Determine the [X, Y] coordinate at the center of the cell enclosing the given text.  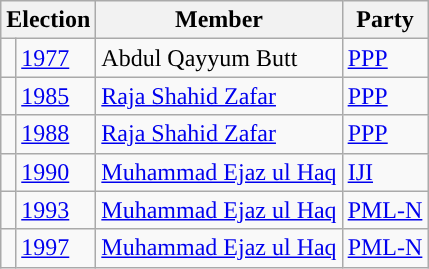
Member [219, 20]
1990 [56, 172]
Election [48, 20]
Abdul Qayyum Butt [219, 58]
Party [385, 20]
1985 [56, 96]
1988 [56, 134]
1997 [56, 248]
1977 [56, 58]
1993 [56, 210]
IJI [385, 172]
